Find where the given text appears and provide that cell's center as (x, y) coordinate. 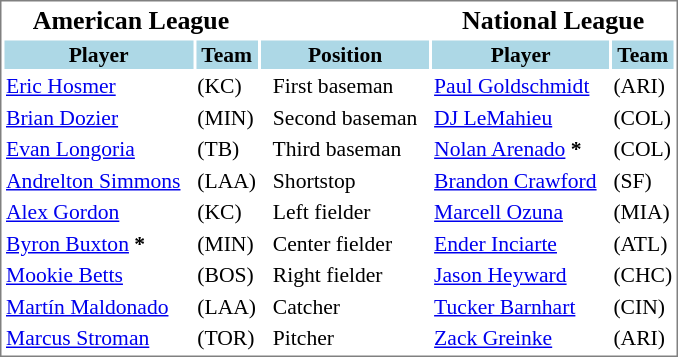
Right fielder (346, 275)
Brandon Crawford (521, 180)
(TOR) (227, 338)
(ATL) (643, 244)
(CHC) (643, 275)
Byron Buxton * (98, 244)
Left fielder (346, 212)
American League (130, 20)
(MIA) (643, 212)
Andrelton Simmons (98, 180)
Pitcher (346, 338)
Zack Greinke (521, 338)
Alex Gordon (98, 212)
Catcher (346, 306)
Second baseman (346, 118)
First baseman (346, 86)
Marcus Stroman (98, 338)
Jason Heyward (521, 275)
Mookie Betts (98, 275)
Marcell Ozuna (521, 212)
Paul Goldschmidt (521, 86)
Evan Longoria (98, 149)
Shortstop (346, 180)
Eric Hosmer (98, 86)
National League (554, 20)
Ender Inciarte (521, 244)
DJ LeMahieu (521, 118)
(SF) (643, 180)
Brian Dozier (98, 118)
Center fielder (346, 244)
(CIN) (643, 306)
Tucker Barnhart (521, 306)
Third baseman (346, 149)
Martín Maldonado (98, 306)
(BOS) (227, 275)
(TB) (227, 149)
Nolan Arenado * (521, 149)
Position (346, 54)
